Return (X, Y) of the center of cell containing provided text 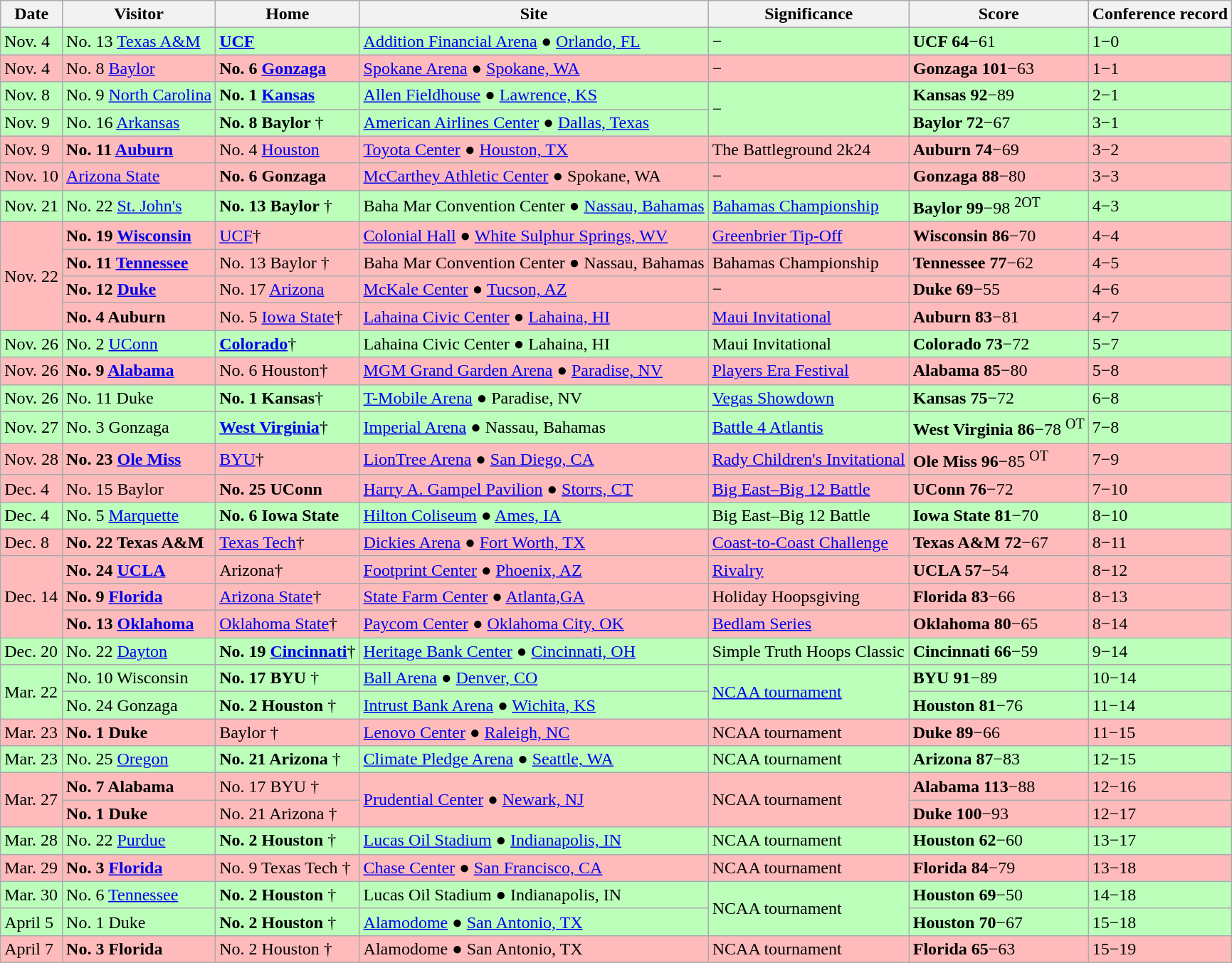
Home (288, 14)
No. 17 Arizona (288, 290)
12−16 (1160, 786)
Paycom Center ● Oklahoma City, OK (534, 624)
State Farm Center ● Atlanta,GA (534, 597)
5−7 (1160, 344)
Colorado† (288, 344)
Footprint Center ● Phoenix, AZ (534, 569)
Holiday Hoopsgiving (809, 597)
No. 25 UConn (288, 488)
No. 4 Houston (288, 149)
Arizona 87−83 (999, 759)
4−4 (1160, 236)
No. 2 UConn (139, 344)
Baylor † (288, 732)
No. 16 Arkansas (139, 122)
Iowa State 81−70 (999, 515)
12−15 (1160, 759)
No. 6 Houston† (288, 371)
Cincinnati 66−59 (999, 651)
Texas Tech† (288, 542)
No. 9 Florida (139, 597)
No. 9 Texas Tech † (288, 868)
UCLA 57−54 (999, 569)
3−3 (1160, 177)
The Battleground 2k24 (809, 149)
No. 11 Duke (139, 398)
10−14 (1160, 678)
BYU† (288, 460)
7−10 (1160, 488)
UCF† (288, 236)
8−14 (1160, 624)
3−1 (1160, 122)
Tennessee 77−62 (999, 263)
UCF (288, 41)
9−14 (1160, 651)
No. 8 Baylor (139, 68)
Bedlam Series (809, 624)
LionTree Arena ● San Diego, CA (534, 460)
April 7 (31, 949)
Chase Center ● San Francisco, CA (534, 868)
American Airlines Center ● Dallas, Texas (534, 122)
Dickies Arena ● Fort Worth, TX (534, 542)
Oklahoma State† (288, 624)
Colorado 73−72 (999, 344)
Site (534, 14)
No. 5 Marquette (139, 515)
Lenovo Center ● Raleigh, NC (534, 732)
Dec. 8 (31, 542)
Score (999, 14)
Intrust Bank Arena ● Wichita, KS (534, 705)
Nov. 8 (31, 95)
Arizona State† (288, 597)
Heritage Bank Center ● Cincinnati, OH (534, 651)
No. 15 Baylor (139, 488)
11−15 (1160, 732)
Rady Children's Invitational (809, 460)
13−17 (1160, 841)
Oklahoma 80−65 (999, 624)
No. 4 Auburn (139, 317)
Visitor (139, 14)
Gonzaga 101−63 (999, 68)
Gonzaga 88−80 (999, 177)
3−2 (1160, 149)
No. 25 Oregon (139, 759)
West Virginia 86−78 OT (999, 427)
Nov. 22 (31, 276)
Auburn 83−81 (999, 317)
Significance (809, 14)
Wisconsin 86−70 (999, 236)
Baylor 99−98 2OT (999, 206)
No. 23 Ole Miss (139, 460)
No. 1 Kansas† (288, 398)
Florida 83−66 (999, 597)
Colonial Hall ● White Sulphur Springs, WV (534, 236)
Vegas Showdown (809, 398)
Nov. 21 (31, 206)
Ole Miss 96−85 OT (999, 460)
No. 1 Kansas (288, 95)
April 5 (31, 922)
No. 19 Cincinnati† (288, 651)
No. 9 Alabama (139, 371)
Houston 70−67 (999, 922)
14−18 (1160, 895)
Imperial Arena ● Nassau, Bahamas (534, 427)
Nov. 10 (31, 177)
4−5 (1160, 263)
Toyota Center ● Houston, TX (534, 149)
8−11 (1160, 542)
No. 6 Iowa State (288, 515)
Addition Financial Arena ● Orlando, FL (534, 41)
Prudential Center ● Newark, NJ (534, 800)
Duke 100−93 (999, 814)
Date (31, 14)
No. 13 Oklahoma (139, 624)
No. 9 North Carolina (139, 95)
5−8 (1160, 371)
2−1 (1160, 95)
Allen Fieldhouse ● Lawrence, KS (534, 95)
T-Mobile Arena ● Paradise, NV (534, 398)
4−3 (1160, 206)
11−14 (1160, 705)
No. 6 Tennessee (139, 895)
Houston 81−76 (999, 705)
Baylor 72−67 (999, 122)
12−17 (1160, 814)
Greenbrier Tip-Off (809, 236)
Hilton Coliseum ● Ames, IA (534, 515)
No. 22 Purdue (139, 841)
Rivalry (809, 569)
Alabama 113−88 (999, 786)
Players Era Festival (809, 371)
Mar. 28 (31, 841)
No. 10 Wisconsin (139, 678)
No. 11 Tennessee (139, 263)
No. 5 Iowa State† (288, 317)
1−0 (1160, 41)
West Virginia† (288, 427)
4−6 (1160, 290)
Battle 4 Atlantis (809, 427)
No. 19 Wisconsin (139, 236)
15−19 (1160, 949)
Nov. 27 (31, 427)
No. 7 Alabama (139, 786)
BYU 91−89 (999, 678)
Spokane Arena ● Spokane, WA (534, 68)
Simple Truth Hoops Classic (809, 651)
8−12 (1160, 569)
Florida 65−63 (999, 949)
4−7 (1160, 317)
Kansas 75−72 (999, 398)
Harry A. Gampel Pavilion ● Storrs, CT (534, 488)
No. 24 Gonzaga (139, 705)
Duke 89−66 (999, 732)
No. 3 Gonzaga (139, 427)
Kansas 92−89 (999, 95)
No. 13 Texas A&M (139, 41)
Conference record (1160, 14)
No. 8 Baylor † (288, 122)
UConn 76−72 (999, 488)
1−1 (1160, 68)
Nov. 28 (31, 460)
McKale Center ● Tucson, AZ (534, 290)
Climate Pledge Arena ● Seattle, WA (534, 759)
Auburn 74−69 (999, 149)
Alabama 85−80 (999, 371)
No. 22 Dayton (139, 651)
Ball Arena ● Denver, CO (534, 678)
Florida 84−79 (999, 868)
7−9 (1160, 460)
No. 24 UCLA (139, 569)
MGM Grand Garden Arena ● Paradise, NV (534, 371)
Arizona† (288, 569)
McCarthey Athletic Center ● Spokane, WA (534, 177)
Arizona State (139, 177)
Houston 69−50 (999, 895)
8−13 (1160, 597)
No. 22 Texas A&M (139, 542)
Mar. 30 (31, 895)
No. 12 Duke (139, 290)
Coast-to-Coast Challenge (809, 542)
No. 11 Auburn (139, 149)
UCF 64−61 (999, 41)
7−8 (1160, 427)
Duke 69−55 (999, 290)
Texas A&M 72−67 (999, 542)
Dec. 20 (31, 651)
Mar. 22 (31, 692)
Mar. 27 (31, 800)
6−8 (1160, 398)
No. 22 St. John's (139, 206)
13−18 (1160, 868)
Dec. 14 (31, 596)
Mar. 29 (31, 868)
15−18 (1160, 922)
Houston 62−60 (999, 841)
8−10 (1160, 515)
